From the cell containing the given text, extract its center point as [X, Y] coordinate. 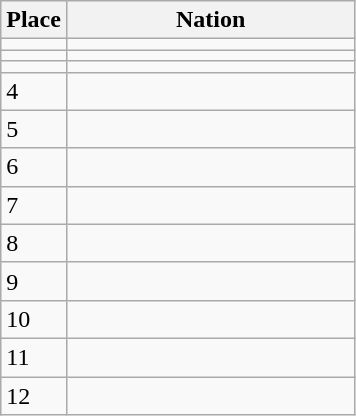
8 [34, 243]
6 [34, 167]
5 [34, 129]
11 [34, 357]
12 [34, 395]
7 [34, 205]
Nation [210, 20]
10 [34, 319]
4 [34, 91]
Place [34, 20]
9 [34, 281]
